Pinpoint the cell where the given text exists, returning its [X, Y] midpoint coordinate. 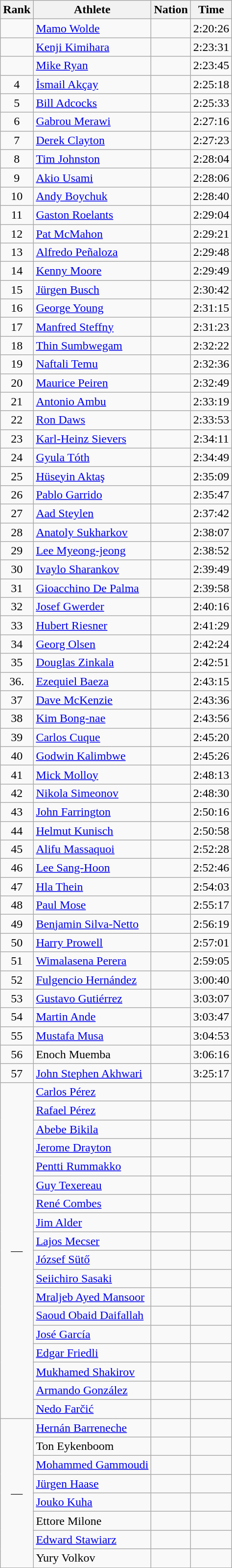
2:23:31 [211, 47]
Derek Clayton [92, 140]
Gustavo Gutiérrez [92, 998]
2:41:29 [211, 625]
Mraljeb Ayed Mansoor [92, 1297]
2:59:05 [211, 961]
Time [211, 10]
10 [17, 196]
Georg Olsen [92, 644]
41 [17, 774]
Pentti Rummakko [92, 1167]
2:34:49 [211, 457]
Benjamin Silva-Netto [92, 924]
33 [17, 625]
Mick Molloy [92, 774]
2:45:20 [211, 737]
35 [17, 663]
2:38:52 [211, 551]
2:29:48 [211, 252]
3:03:07 [211, 998]
2:43:56 [211, 719]
Hüseyin Aktaş [92, 476]
2:29:21 [211, 234]
2:52:46 [211, 868]
57 [17, 1073]
37 [17, 700]
Fulgencio Hernández [92, 980]
Douglas Zinkala [92, 663]
Carlos Cuque [92, 737]
Paul Mose [92, 905]
45 [17, 849]
Pat McMahon [92, 234]
43 [17, 812]
2:40:16 [211, 607]
Gabrou Merawi [92, 122]
2:25:18 [211, 84]
Seiichiro Sasaki [92, 1278]
5 [17, 103]
38 [17, 719]
2:43:36 [211, 700]
Manfred Steffny [92, 327]
31 [17, 588]
48 [17, 905]
Ezequiel Baeza [92, 681]
2:31:15 [211, 308]
2:30:42 [211, 290]
Ettore Milone [92, 1521]
Rafael Pérez [92, 1110]
Carlos Pérez [92, 1092]
3:04:53 [211, 1036]
Hubert Riesner [92, 625]
11 [17, 215]
27 [17, 513]
Edgar Friedli [92, 1353]
3:03:47 [211, 1017]
23 [17, 439]
2:23:45 [211, 66]
4 [17, 84]
17 [17, 327]
2:34:11 [211, 439]
Aad Steylen [92, 513]
Andy Boychuk [92, 196]
9 [17, 177]
Hla Thein [92, 887]
Jim Alder [92, 1222]
Mukhamed Shakirov [92, 1371]
2:35:47 [211, 495]
Antonio Ambu [92, 401]
Jürgen Haase [92, 1484]
Karl-Heinz Sievers [92, 439]
2:32:36 [211, 364]
Alfredo Peñaloza [92, 252]
Lee Sang-Hoon [92, 868]
51 [17, 961]
René Combes [92, 1204]
Lajos Mecser [92, 1241]
40 [17, 756]
2:45:26 [211, 756]
2:54:03 [211, 887]
Nikola Simeonov [92, 793]
Ron Daws [92, 420]
Gaston Roelants [92, 215]
José García [92, 1334]
Jürgen Busch [92, 290]
55 [17, 1036]
42 [17, 793]
18 [17, 346]
2:52:28 [211, 849]
Enoch Muemba [92, 1054]
20 [17, 383]
15 [17, 290]
2:32:49 [211, 383]
Bill Adcocks [92, 103]
13 [17, 252]
Pablo Garrido [92, 495]
30 [17, 570]
Martin Ande [92, 1017]
3:25:17 [211, 1073]
29 [17, 551]
Thin Sumbwegam [92, 346]
8 [17, 159]
6 [17, 122]
Josef Gwerder [92, 607]
44 [17, 831]
28 [17, 532]
34 [17, 644]
25 [17, 476]
Godwin Kalimbwe [92, 756]
Alifu Massaquoi [92, 849]
2:48:30 [211, 793]
2:50:58 [211, 831]
Nedo Farčić [92, 1409]
Ton Eykenboom [92, 1446]
3:00:40 [211, 980]
József Sütő [92, 1260]
16 [17, 308]
12 [17, 234]
Gioacchino De Palma [92, 588]
Anatoly Sukharkov [92, 532]
Naftali Temu [92, 364]
Ivaylo Sharankov [92, 570]
İsmail Akçay [92, 84]
22 [17, 420]
Abebe Bikila [92, 1129]
50 [17, 943]
Guy Texereau [92, 1185]
2:28:40 [211, 196]
Dave McKenzie [92, 700]
Akio Usami [92, 177]
49 [17, 924]
19 [17, 364]
2:28:04 [211, 159]
Mustafa Musa [92, 1036]
54 [17, 1017]
14 [17, 271]
Harry Prowell [92, 943]
Kenji Kimihara [92, 47]
Gyula Tóth [92, 457]
Kenny Moore [92, 271]
Helmut Kunisch [92, 831]
John Stephen Akhwari [92, 1073]
Armando González [92, 1390]
24 [17, 457]
39 [17, 737]
32 [17, 607]
Wimalasena Perera [92, 961]
2:57:01 [211, 943]
2:37:42 [211, 513]
Saoud Obaid Daifallah [92, 1316]
26 [17, 495]
Yury Volkov [92, 1558]
Jouko Kuha [92, 1502]
2:31:23 [211, 327]
2:50:16 [211, 812]
2:55:17 [211, 905]
Tim Johnston [92, 159]
George Young [92, 308]
2:28:06 [211, 177]
Maurice Peiren [92, 383]
56 [17, 1054]
Nation [171, 10]
Jerome Drayton [92, 1148]
2:27:23 [211, 140]
2:42:51 [211, 663]
2:29:04 [211, 215]
53 [17, 998]
Rank [17, 10]
Hernán Barreneche [92, 1428]
2:56:19 [211, 924]
Mike Ryan [92, 66]
2:39:58 [211, 588]
Mamo Wolde [92, 28]
2:20:26 [211, 28]
36. [17, 681]
2:33:19 [211, 401]
2:43:15 [211, 681]
Edward Stawiarz [92, 1540]
2:25:33 [211, 103]
2:29:49 [211, 271]
52 [17, 980]
2:27:16 [211, 122]
Athlete [92, 10]
2:32:22 [211, 346]
21 [17, 401]
2:42:24 [211, 644]
3:06:16 [211, 1054]
2:33:53 [211, 420]
47 [17, 887]
2:39:49 [211, 570]
7 [17, 140]
Kim Bong-nae [92, 719]
2:35:09 [211, 476]
46 [17, 868]
Mohammed Gammoudi [92, 1465]
2:38:07 [211, 532]
2:48:13 [211, 774]
John Farrington [92, 812]
Lee Myeong-jeong [92, 551]
